Search for the cell housing the specified text and yield its [x, y] center coordinate. 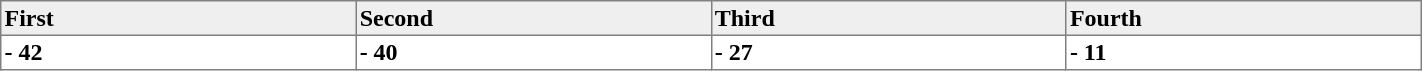
Third [888, 18]
First [178, 18]
- 42 [178, 52]
- 40 [534, 52]
- 11 [1244, 52]
Second [534, 18]
- 27 [888, 52]
Fourth [1244, 18]
